Provide the [X, Y] coordinate of the cell's center where the given text is located.  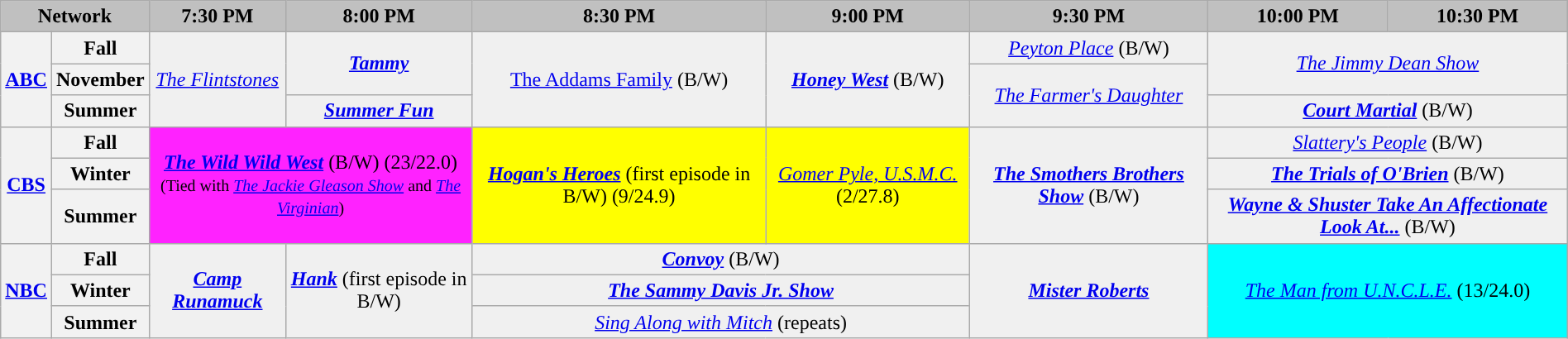
The Smothers Brothers Show (B/W) [1088, 185]
The Sammy Davis Jr. Show [721, 290]
The Man from U.N.C.L.E. (13/24.0) [1388, 290]
8:30 PM [619, 17]
The Trials of O'Brien (B/W) [1388, 174]
Court Martial (B/W) [1388, 111]
The Addams Family (B/W) [619, 79]
Wayne & Shuster Take An Affectionate Look At... (B/W) [1388, 217]
Camp Runamuck [217, 290]
Honey West (B/W) [868, 79]
The Jimmy Dean Show [1388, 64]
Mister Roberts [1088, 290]
Slattery's People (B/W) [1388, 142]
Tammy [379, 64]
The Farmer's Daughter [1088, 95]
NBC [26, 290]
The Wild Wild West (B/W) (23/22.0)(Tied with The Jackie Gleason Show and The Virginian) [311, 185]
9:00 PM [868, 17]
7:30 PM [217, 17]
Network [74, 17]
Hank (first episode in B/W) [379, 290]
8:00 PM [379, 17]
10:30 PM [1477, 17]
CBS [26, 185]
Gomer Pyle, U.S.M.C. (2/27.8) [868, 185]
Peyton Place (B/W) [1088, 48]
Convoy (B/W) [721, 259]
10:00 PM [1298, 17]
November [100, 79]
ABC [26, 79]
9:30 PM [1088, 17]
Sing Along with Mitch (repeats) [721, 322]
Hogan's Heroes (first episode in B/W) (9/24.9) [619, 185]
Summer Fun [379, 111]
The Flintstones [217, 79]
